Detect which cell encompasses the target text, then output its (X, Y) center coordinate. 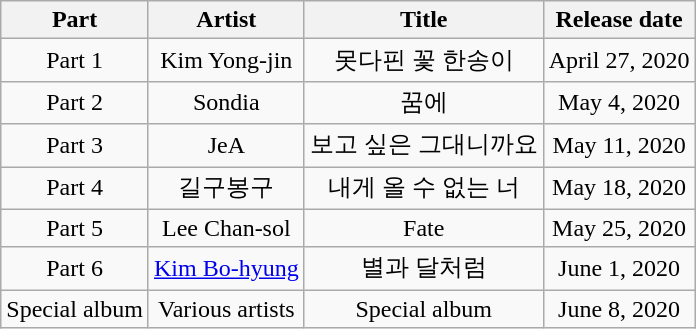
JeA (226, 146)
Release date (619, 20)
Part 5 (75, 228)
Part (75, 20)
Kim Yong-jin (226, 60)
Part 4 (75, 188)
별과 달처럼 (424, 268)
Artist (226, 20)
Kim Bo-hyung (226, 268)
못다핀 꽃 한송이 (424, 60)
내게 올 수 없는 너 (424, 188)
Part 2 (75, 102)
Part 3 (75, 146)
May 11, 2020 (619, 146)
May 18, 2020 (619, 188)
May 4, 2020 (619, 102)
Sondia (226, 102)
Fate (424, 228)
Title (424, 20)
June 8, 2020 (619, 309)
April 27, 2020 (619, 60)
꿈에 (424, 102)
Part 6 (75, 268)
June 1, 2020 (619, 268)
Lee Chan-sol (226, 228)
보고 싶은 그대니까요 (424, 146)
May 25, 2020 (619, 228)
길구봉구 (226, 188)
Part 1 (75, 60)
Various artists (226, 309)
